Capture the cell that displays the provided text and extract its (X, Y) central coordinate. 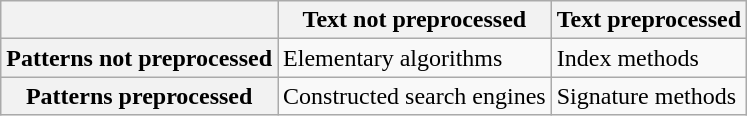
Index methods (648, 58)
Constructed search engines (415, 96)
Text not preprocessed (415, 20)
Text preprocessed (648, 20)
Signature methods (648, 96)
Patterns not preprocessed (140, 58)
Patterns preprocessed (140, 96)
Elementary algorithms (415, 58)
